Scan for the cell matching the given text and deliver its [X, Y] coordinate at center. 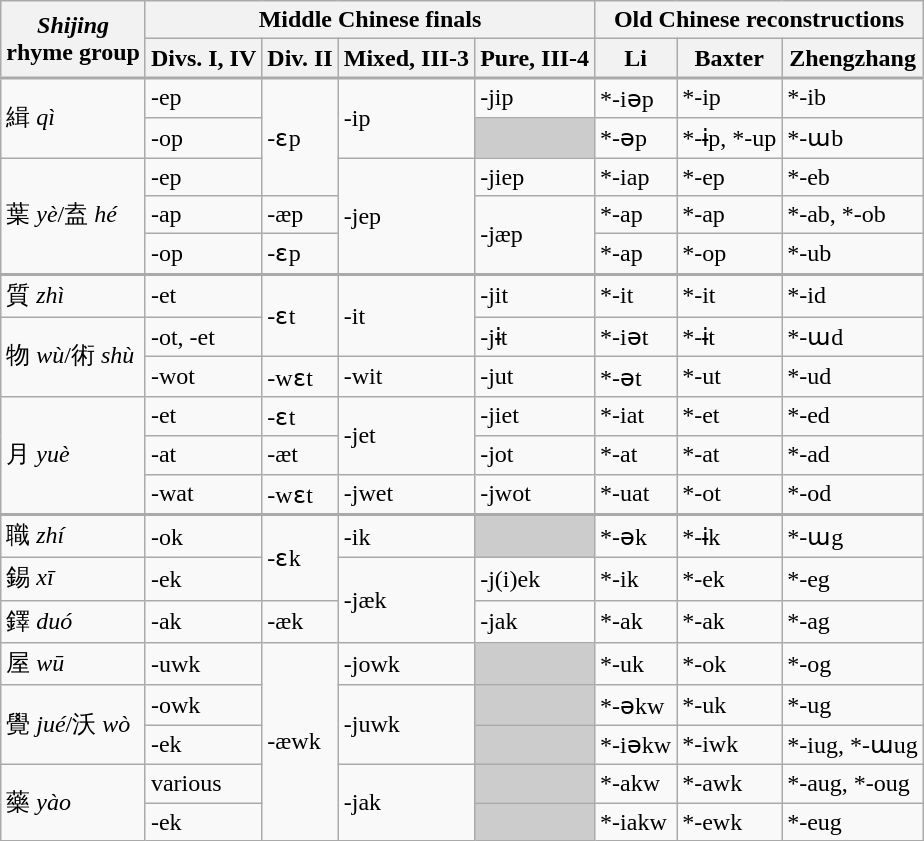
*-iug, *-ɯug [853, 745]
職 zhí [74, 536]
*-ɨk [730, 536]
*-ep [730, 177]
-ak [203, 622]
-jiet [535, 416]
-ɛk [300, 557]
藥 yào [74, 802]
-ap [203, 215]
-jut [535, 377]
*-ik [636, 580]
-it [406, 316]
-uwk [203, 664]
-æk [300, 622]
-ip [406, 118]
Zhengzhang [853, 58]
Pure, III-4 [535, 58]
Div. II [300, 58]
*-ɯb [853, 138]
-jwet [406, 494]
-jip [535, 98]
*-ət [636, 377]
various [203, 783]
*-ɯd [853, 337]
*-ib [853, 98]
月 yuè [74, 455]
-æwk [300, 742]
覺 jué/沃 wò [74, 724]
Shijingrhyme group [74, 40]
-jowk [406, 664]
-at [203, 455]
*-ek [730, 580]
Old Chinese reconstructions [760, 20]
葉 yè/盍 hé [74, 216]
-jæk [406, 600]
-jit [535, 296]
*-iakw [636, 821]
*-aug, *-oug [853, 783]
*-iəkw [636, 745]
*-akw [636, 783]
-wat [203, 494]
*-əkw [636, 705]
*-iət [636, 337]
-jot [535, 455]
*-et [730, 416]
-ot, -et [203, 337]
-ok [203, 536]
-jæp [535, 235]
物 wù/術 shù [74, 356]
*-op [730, 254]
*-iwk [730, 745]
*-ip [730, 98]
*-ub [853, 254]
*-eb [853, 177]
-j(i)ek [535, 580]
-jet [406, 435]
*-id [853, 296]
*-od [853, 494]
*-əp [636, 138]
*-ad [853, 455]
-jep [406, 216]
-juwk [406, 724]
*-ok [730, 664]
*-ɨp, *-up [730, 138]
-jiep [535, 177]
*-ug [853, 705]
*-awk [730, 783]
緝 qì [74, 118]
-jɨt [535, 337]
-owk [203, 705]
Divs. I, IV [203, 58]
*-ək [636, 536]
*-ɯg [853, 536]
-æp [300, 215]
*-ag [853, 622]
*-iap [636, 177]
*-ɨt [730, 337]
屋 wū [74, 664]
-jwot [535, 494]
*-ut [730, 377]
*-eg [853, 580]
*-ot [730, 494]
*-ud [853, 377]
*-uat [636, 494]
*-eug [853, 821]
*-ewk [730, 821]
質 zhì [74, 296]
Baxter [730, 58]
*-iat [636, 416]
鐸 duó [74, 622]
-wot [203, 377]
Middle Chinese finals [370, 20]
*-ed [853, 416]
-ik [406, 536]
*-og [853, 664]
*-iəp [636, 98]
Mixed, III-3 [406, 58]
-æt [300, 455]
-wit [406, 377]
*-ab, *-ob [853, 215]
錫 xī [74, 580]
Li [636, 58]
